Find where the given text appears and provide that cell's center as [X, Y] coordinate. 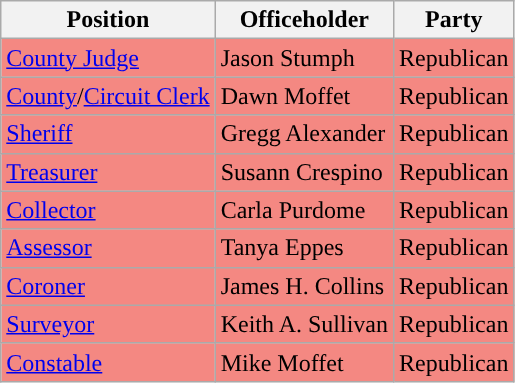
Position [108, 20]
County Judge [108, 58]
Constable [108, 362]
Officeholder [304, 20]
Treasurer [108, 172]
Tanya Eppes [304, 248]
James H. Collins [304, 286]
Jason Stumph [304, 58]
County/Circuit Clerk [108, 96]
Susann Crespino [304, 172]
Sheriff [108, 134]
Gregg Alexander [304, 134]
Mike Moffet [304, 362]
Carla Purdome [304, 210]
Assessor [108, 248]
Surveyor [108, 324]
Coroner [108, 286]
Dawn Moffet [304, 96]
Party [454, 20]
Keith A. Sullivan [304, 324]
Collector [108, 210]
